Determine the (x, y) coordinate at the center of the cell enclosing the given text.  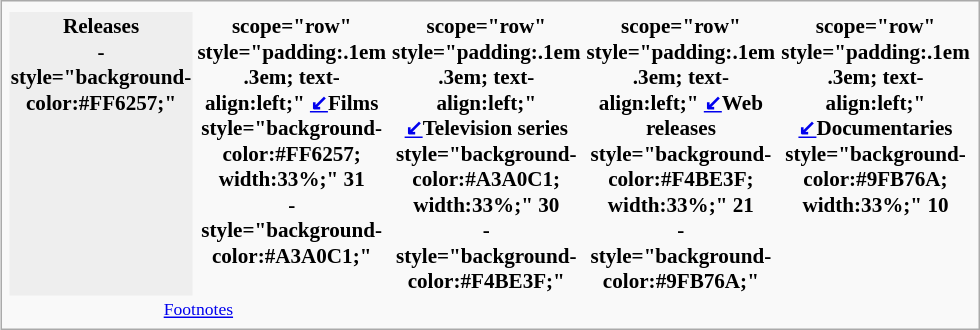
scope="row" style="padding:.1em .3em; text-align:left;" ↙Documentaries style="background-color:#9FB76A; width:33%;" 10 (876, 154)
Releases- style="background-color:#FF6257;" (101, 154)
Footnotes (198, 309)
scope="row" style="padding:.1em .3em; text-align:left;" ↙Films style="background-color:#FF6257; width:33%;" 31- style="background-color:#A3A0C1;" (292, 154)
